Scan for the cell matching the given text and deliver its [X, Y] coordinate at center. 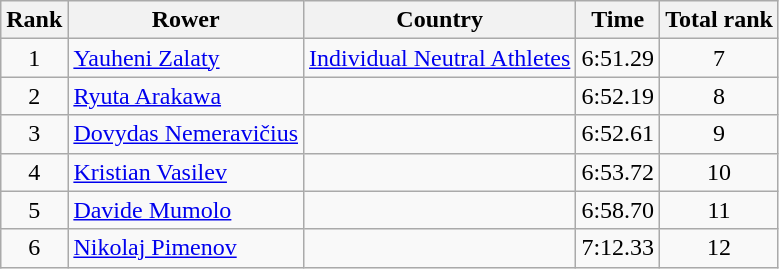
7 [720, 58]
6:58.70 [618, 210]
4 [34, 172]
Rower [186, 20]
6 [34, 248]
9 [720, 134]
Rank [34, 20]
6:52.61 [618, 134]
7:12.33 [618, 248]
5 [34, 210]
1 [34, 58]
Davide Mumolo [186, 210]
Country [440, 20]
6:53.72 [618, 172]
Dovydas Nemeravičius [186, 134]
10 [720, 172]
Yauheni Zalaty [186, 58]
Ryuta Arakawa [186, 96]
8 [720, 96]
3 [34, 134]
11 [720, 210]
12 [720, 248]
Total rank [720, 20]
Nikolaj Pimenov [186, 248]
Kristian Vasilev [186, 172]
6:52.19 [618, 96]
2 [34, 96]
6:51.29 [618, 58]
Time [618, 20]
Individual Neutral Athletes [440, 58]
